Provide the (x, y) coordinate of the cell's center where the given text is located.  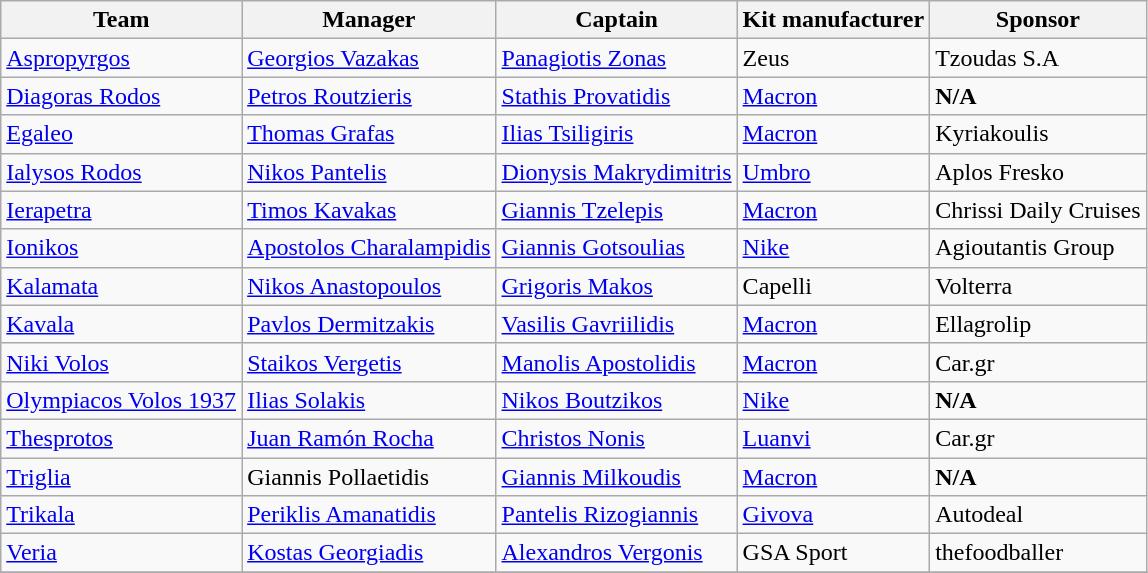
Vasilis Gavriilidis (616, 324)
Umbro (834, 172)
Giannis Gotsoulias (616, 248)
Egaleo (122, 134)
Aspropyrgos (122, 58)
Dionysis Makrydimitris (616, 172)
Timos Kavakas (369, 210)
thefoodballer (1038, 553)
Alexandros Vergonis (616, 553)
Giannis Milkoudis (616, 477)
Thomas Grafas (369, 134)
Ellagrolip (1038, 324)
Thesprotos (122, 438)
Pantelis Rizogiannis (616, 515)
Grigoris Makos (616, 286)
Zeus (834, 58)
Triglia (122, 477)
Apostolos Charalampidis (369, 248)
Kalamata (122, 286)
Kit manufacturer (834, 20)
Giannis Pollaetidis (369, 477)
Diagoras Rodos (122, 96)
Juan Ramón Rocha (369, 438)
Aplos Fresko (1038, 172)
Nikos Pantelis (369, 172)
GSA Sport (834, 553)
Kavala (122, 324)
Volterra (1038, 286)
Nikos Boutzikos (616, 400)
Sponsor (1038, 20)
Pavlos Dermitzakis (369, 324)
Givova (834, 515)
Luanvi (834, 438)
Veria (122, 553)
Kyriakoulis (1038, 134)
Manolis Apostolidis (616, 362)
Olympiacos Volos 1937 (122, 400)
Kostas Georgiadis (369, 553)
Tzoudas S.A (1038, 58)
Georgios Vazakas (369, 58)
Panagiotis Zonas (616, 58)
Christos Nonis (616, 438)
Ialysos Rodos (122, 172)
Ierapetra (122, 210)
Captain (616, 20)
Ilias Solakis (369, 400)
Trikala (122, 515)
Capelli (834, 286)
Petros Routzieris (369, 96)
Nikos Anastopoulos (369, 286)
Manager (369, 20)
Staikos Vergetis (369, 362)
Ionikos (122, 248)
Periklis Amanatidis (369, 515)
Niki Volos (122, 362)
Team (122, 20)
Autodeal (1038, 515)
Stathis Provatidis (616, 96)
Chrissi Daily Cruises (1038, 210)
Agioutantis Group (1038, 248)
Giannis Tzelepis (616, 210)
Ilias Tsiligiris (616, 134)
